Pinpoint the cell where the given text exists, returning its [x, y] midpoint coordinate. 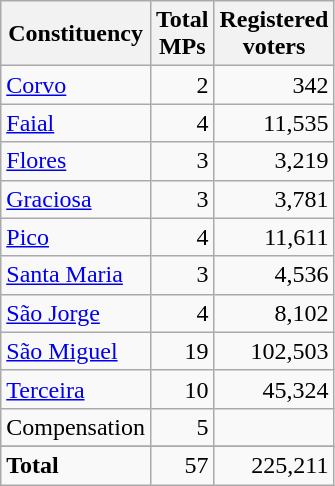
10 [182, 389]
102,503 [274, 351]
57 [182, 465]
45,324 [274, 389]
Total [76, 465]
São Jorge [76, 313]
3,219 [274, 161]
São Miguel [76, 351]
11,611 [274, 237]
3,781 [274, 199]
Corvo [76, 85]
Flores [76, 161]
Registeredvoters [274, 34]
Graciosa [76, 199]
2 [182, 85]
Pico [76, 237]
8,102 [274, 313]
5 [182, 427]
Total MPs [182, 34]
Terceira [76, 389]
342 [274, 85]
225,211 [274, 465]
19 [182, 351]
Compensation [76, 427]
4,536 [274, 275]
Constituency [76, 34]
Faial [76, 123]
11,535 [274, 123]
Santa Maria [76, 275]
